Output the (X, Y) coordinate of the center of the cell containing the given text.  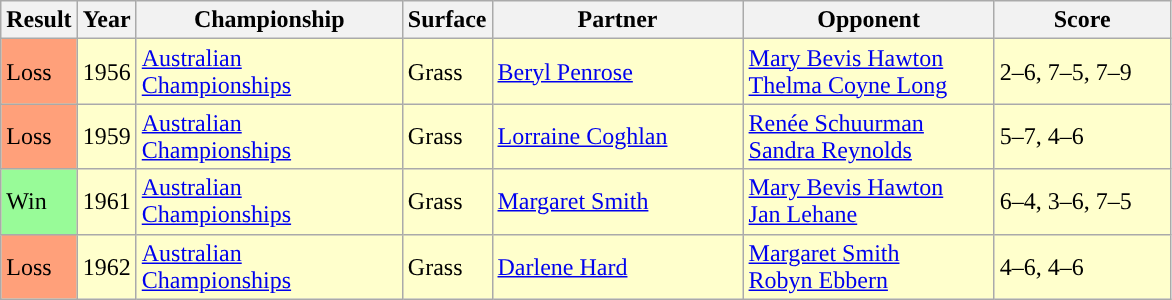
Score (1082, 20)
Year (106, 20)
1959 (106, 136)
Championship (269, 20)
5–7, 4–6 (1082, 136)
Margaret Smith (618, 202)
1961 (106, 202)
Surface (447, 20)
Beryl Penrose (618, 72)
Win (39, 202)
1956 (106, 72)
Lorraine Coghlan (618, 136)
1962 (106, 266)
Mary Bevis Hawton Thelma Coyne Long (868, 72)
Result (39, 20)
Margaret Smith Robyn Ebbern (868, 266)
6–4, 3–6, 7–5 (1082, 202)
2–6, 7–5, 7–9 (1082, 72)
Opponent (868, 20)
4–6, 4–6 (1082, 266)
Partner (618, 20)
Renée Schuurman Sandra Reynolds (868, 136)
Darlene Hard (618, 266)
Mary Bevis Hawton Jan Lehane (868, 202)
